Locate the cell with the specified text and output its (X, Y) center coordinate. 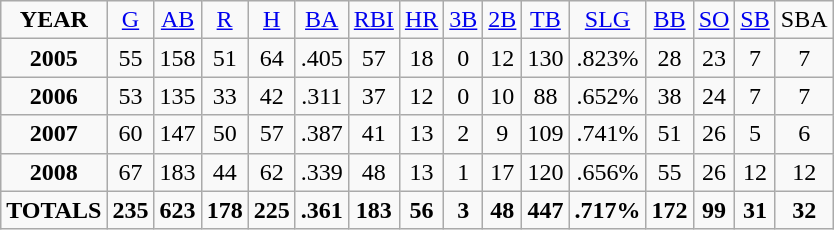
.656% (608, 172)
2006 (54, 96)
64 (272, 58)
41 (374, 134)
3 (464, 210)
6 (804, 134)
28 (670, 58)
37 (374, 96)
67 (130, 172)
18 (421, 58)
3B (464, 20)
623 (178, 210)
42 (272, 96)
17 (502, 172)
SLG (608, 20)
9 (502, 134)
24 (714, 96)
32 (804, 210)
2005 (54, 58)
147 (178, 134)
SB (755, 20)
.741% (608, 134)
50 (224, 134)
109 (546, 134)
SBA (804, 20)
R (224, 20)
135 (178, 96)
172 (670, 210)
2007 (54, 134)
SO (714, 20)
38 (670, 96)
130 (546, 58)
23 (714, 58)
HR (421, 20)
62 (272, 172)
.823% (608, 58)
H (272, 20)
31 (755, 210)
5 (755, 134)
BA (322, 20)
2B (502, 20)
56 (421, 210)
10 (502, 96)
178 (224, 210)
88 (546, 96)
60 (130, 134)
.339 (322, 172)
33 (224, 96)
53 (130, 96)
TB (546, 20)
158 (178, 58)
YEAR (54, 20)
225 (272, 210)
TOTALS (54, 210)
.717% (608, 210)
1 (464, 172)
235 (130, 210)
RBI (374, 20)
44 (224, 172)
120 (546, 172)
.387 (322, 134)
.652% (608, 96)
99 (714, 210)
447 (546, 210)
G (130, 20)
.405 (322, 58)
.311 (322, 96)
AB (178, 20)
BB (670, 20)
.361 (322, 210)
2008 (54, 172)
2 (464, 134)
